Scan for the cell matching the given text and deliver its (x, y) coordinate at center. 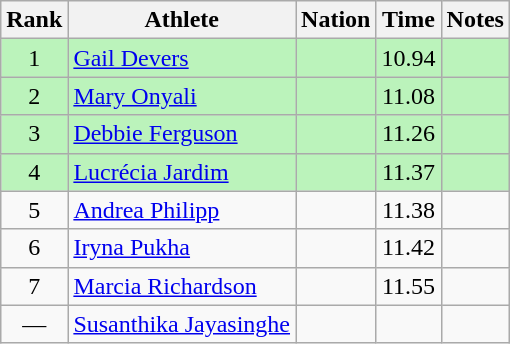
2 (34, 96)
Athlete (182, 20)
11.37 (408, 172)
Notes (475, 20)
Rank (34, 20)
11.08 (408, 96)
5 (34, 210)
Iryna Pukha (182, 248)
4 (34, 172)
Andrea Philipp (182, 210)
11.38 (408, 210)
7 (34, 286)
Susanthika Jayasinghe (182, 324)
Marcia Richardson (182, 286)
10.94 (408, 58)
Gail Devers (182, 58)
1 (34, 58)
11.55 (408, 286)
Time (408, 20)
11.26 (408, 134)
3 (34, 134)
Debbie Ferguson (182, 134)
Mary Onyali (182, 96)
6 (34, 248)
11.42 (408, 248)
Nation (336, 20)
Lucrécia Jardim (182, 172)
— (34, 324)
